Return the [X, Y] coordinate for the center point of the cell that contains the specified text.  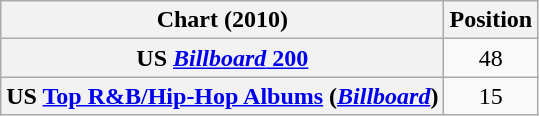
Position [491, 20]
48 [491, 58]
US Top R&B/Hip-Hop Albums (Billboard) [222, 96]
Chart (2010) [222, 20]
US Billboard 200 [222, 58]
15 [491, 96]
